Return the (x, y) coordinate for the center point of the cell that contains the specified text.  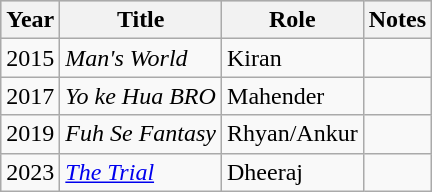
Fuh Se Fantasy (141, 134)
Man's World (141, 58)
2017 (30, 96)
2023 (30, 172)
2015 (30, 58)
Year (30, 20)
Yo ke Hua BRO (141, 96)
2019 (30, 134)
Dheeraj (293, 172)
Title (141, 20)
Notes (397, 20)
Kiran (293, 58)
Rhyan/Ankur (293, 134)
The Trial (141, 172)
Mahender (293, 96)
Role (293, 20)
